Output the [X, Y] coordinate of the center of the cell containing the given text.  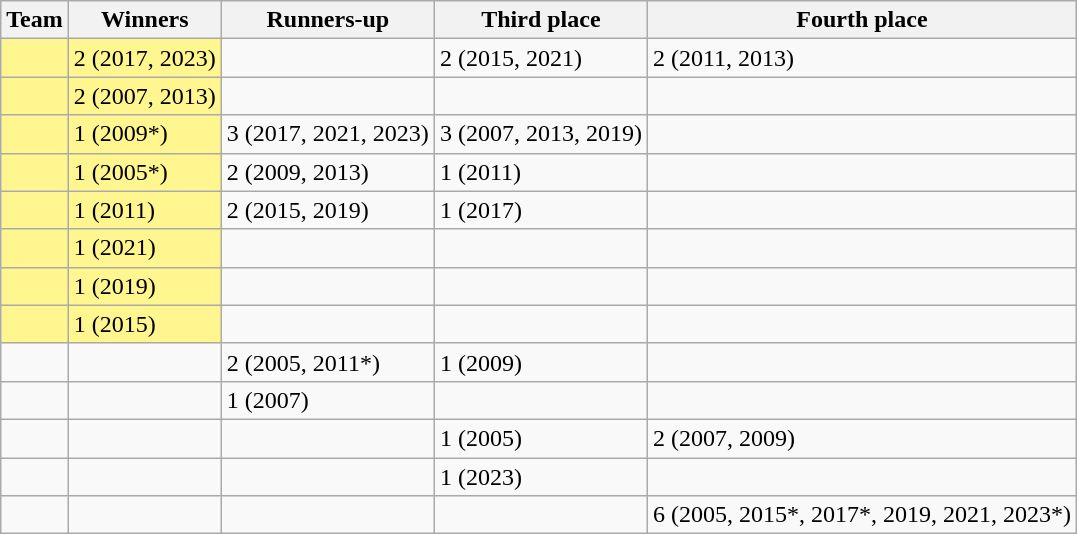
Runners-up [328, 20]
2 (2015, 2019) [328, 210]
2 (2007, 2009) [862, 438]
1 (2005*) [144, 172]
Team [35, 20]
1 (2021) [144, 248]
1 (2009*) [144, 134]
Fourth place [862, 20]
2 (2017, 2023) [144, 58]
Third place [540, 20]
2 (2009, 2013) [328, 172]
3 (2017, 2021, 2023) [328, 134]
2 (2005, 2011*) [328, 362]
6 (2005, 2015*, 2017*, 2019, 2021, 2023*) [862, 515]
1 (2017) [540, 210]
1 (2015) [144, 324]
1 (2007) [328, 400]
2 (2011, 2013) [862, 58]
Winners [144, 20]
1 (2019) [144, 286]
1 (2009) [540, 362]
2 (2007, 2013) [144, 96]
1 (2023) [540, 477]
3 (2007, 2013, 2019) [540, 134]
2 (2015, 2021) [540, 58]
1 (2005) [540, 438]
